Locate the cell with the specified text and output its (X, Y) center coordinate. 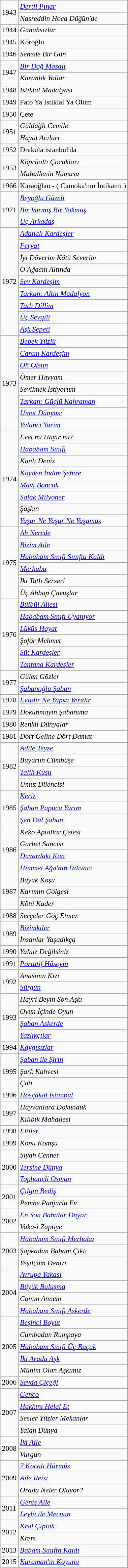
Yalnız Değilsiniz (73, 952)
Cumbadan Rumpaya (73, 1335)
Hayri Beyin Son Aşkı (73, 1000)
1973 (9, 384)
Köyden İndim Şehire (73, 473)
Üç Arkadaş (73, 222)
Beyoğlu Güzeli (73, 198)
2003 (9, 1251)
1943 (9, 12)
1974 (9, 479)
Şoför Mehmet (73, 641)
Ah Nerede (73, 533)
Mavi Boncuk (73, 485)
Şark Kahvesi (73, 1072)
Duvardaki Kan (73, 856)
Konu Komşu (73, 1143)
1997 (9, 1113)
Kılıbık Mahallesi (73, 1119)
Yalancı Yarim (73, 425)
Keko Aptallar Çetesi (73, 832)
Drakula istanbul'da (73, 150)
Nasreddin Hoca Düğün'de (73, 18)
2000 (9, 1167)
1985 (9, 808)
Ömer Hayyam (73, 378)
Kötü Kader (73, 904)
Şapkadan Babam Çıktı (73, 1251)
Oyun İçinde Oyun (73, 1012)
2008 (9, 1448)
Feryat (73, 246)
Tatlı Dillim (73, 306)
Krem (73, 1538)
1988 (9, 916)
Yaşar Ne Yaşar Ne Yaşamaz (73, 521)
Anasının Kızı (73, 976)
7 Kocalı Hürmüz (73, 1466)
Babam Sınıfta Kaldı (73, 1550)
Evlidir Ne Yapsa Yeridir (73, 700)
Tophaneli Osman (73, 1179)
Keriz (73, 796)
2005 (9, 1347)
Adanalı Kardeşler (73, 234)
2012 (9, 1532)
Dört Geline Dört Damat (73, 736)
Hababam Sınıfı Merhaba (73, 1239)
Hababam Sınıfı (73, 449)
2006 (9, 1383)
Büyük Buluşma (73, 1287)
Pembe Panjurlu Ev (73, 1203)
Avrupa Yakası (73, 1275)
1948 (9, 90)
Şen Dul Şaban (73, 820)
1950 (9, 114)
Günahsızlar (73, 30)
1995 (9, 1072)
1952 (9, 150)
Gülen Gözler (73, 677)
Sevda Çiçeği (73, 1383)
1951 (9, 132)
Karaoğlan - ( Camoka'nın İntikamı ) (73, 186)
Bir Dağ Masalı (73, 66)
Aşk Sepeti (73, 330)
Dokunmayın Şabanıma (73, 712)
1945 (9, 42)
Hababam Sınıfı Sınıfta Kaldı (73, 557)
Kaygısızlar (73, 1048)
Oh Olsun (73, 365)
İnsanlar Yaşadıkça (73, 940)
1944 (9, 30)
Yalan Dünya (73, 1431)
Sesler Yüzler Mekanlar (73, 1419)
1978 (9, 700)
1979 (9, 712)
Bir Varmış Bir Yokmuş (73, 210)
Salak Milyoner (73, 497)
1991 (9, 964)
Karımın Gölgesi (73, 892)
1975 (9, 563)
İyi Döverim Kötü Severim (73, 258)
Karaman'ın Koyunu (73, 1562)
Renkli Dünyalar (73, 725)
Portatif Hüseyin (73, 964)
1953 (9, 168)
Mahallenin Namusu (73, 174)
2011 (9, 1508)
Yeşilçam Denizi (73, 1263)
Sevilmek İstiyorum (73, 389)
Siyah Cennet (73, 1155)
Hababam Sınıfı Askerde (73, 1311)
Tarkan: Güçlü Kahraman (73, 401)
Mühim Olan Aşkımız (73, 1370)
Tantana Kardeşler (73, 665)
1996 (9, 1095)
İstiklal Madalyası (73, 90)
Beşinci Boyut (73, 1323)
2001 (9, 1197)
Bebek Yüzlü (73, 342)
Umut Dilencisi (73, 784)
Çatı (73, 1083)
1966 (9, 186)
2015 (9, 1562)
Evet mi Hayır mı? (73, 437)
Leyla ile Mecnun (73, 1514)
2009 (9, 1478)
Bizimkiler (73, 928)
Üç Sevgili (73, 317)
Sev Kardeşim (73, 282)
Himmet Ağa'nın İzdivacı (73, 868)
1946 (9, 54)
Şaban Papucu Yarım (73, 808)
1971 (9, 210)
Genco (73, 1395)
Yazlıkçılar (73, 1036)
Şabanoğlu Şaban (73, 689)
Bizim Aile (73, 545)
1986 (9, 850)
1981 (9, 736)
2004 (9, 1293)
2013 (9, 1550)
Kanlı Deniz (73, 461)
1993 (9, 1017)
Aile Reisi (73, 1478)
Güldağlı Cemile (73, 126)
Şaban ile Şirin (73, 1059)
Canım Annem (73, 1299)
Hayvanlara Dokunduk (73, 1107)
Umut Dünyası (73, 413)
Üç Ahbap Çavuşlar (73, 593)
Hababam Sınıfı Üç Buçuk (73, 1347)
Tersine Dünya (73, 1167)
Süt Kardeşler (73, 653)
O Ağacın Altında (73, 270)
1947 (9, 72)
Adile Teyze (73, 748)
En Son Babalar Duyar (73, 1215)
Şaşkın (73, 509)
Kral Çıplak (73, 1526)
Şaban Askerde (73, 1023)
1977 (9, 683)
Gurbet Sancısı (73, 844)
Lüküs Hayat (73, 629)
Köprüaltı Çocukları (73, 162)
Sürgün (73, 988)
İki Aile (73, 1442)
1992 (9, 982)
Orada Neler Oluyor? (73, 1490)
1987 (9, 892)
Çete (73, 114)
Büyük Koşu (73, 880)
1980 (9, 725)
Çılgın Bediş (73, 1191)
1999 (9, 1143)
Talih Kuşu (73, 772)
Bülbül Ailesi (73, 605)
Dertli Pınar (73, 6)
Senede Bir Gün (73, 54)
Canım Kardeşim (73, 353)
1990 (9, 952)
2002 (9, 1221)
Eltiler (73, 1131)
1989 (9, 934)
Geniş Aile (73, 1502)
1994 (9, 1048)
İki Arada Aşk (73, 1359)
Hababam Sınıfı Uyanıyor (73, 617)
İki Tatlı Serseri (73, 581)
Hoşçakal İstanbul (73, 1095)
Tarkan: Altın Madalyon (73, 294)
Hayat Acıları (73, 138)
1972 (9, 281)
1982 (9, 766)
Vaka-i Zaptiye (73, 1227)
Merhaba (73, 569)
2007 (9, 1412)
1998 (9, 1131)
Karanlık Yollar (73, 78)
Fato Ya Istiklal Ya Ölüm (73, 102)
1976 (9, 635)
1949 (9, 102)
Vurgun (73, 1454)
Buyurun Cümbüşe (73, 760)
Hakkını Helal Et (73, 1406)
Serçeler Göç Etmez (73, 916)
Köroğlu (73, 42)
